Find where the given text appears and provide that cell's center as (X, Y) coordinate. 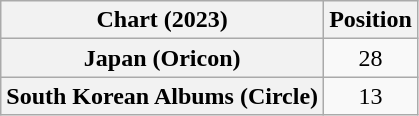
Japan (Oricon) (162, 58)
South Korean Albums (Circle) (162, 96)
13 (371, 96)
Position (371, 20)
Chart (2023) (162, 20)
28 (371, 58)
